Provide the (x, y) coordinate of the cell's center where the given text is located.  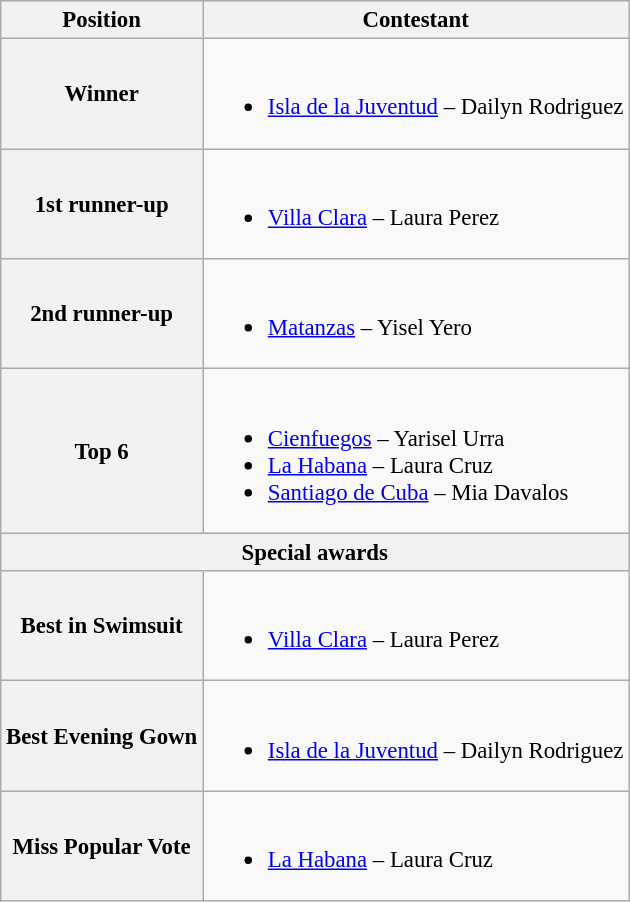
Best in Swimsuit (102, 626)
Winner (102, 94)
Best Evening Gown (102, 736)
Top 6 (102, 451)
Special awards (315, 552)
La Habana – Laura Cruz (415, 846)
Contestant (415, 20)
Cienfuegos – Yarisel UrraLa Habana – Laura CruzSantiago de Cuba – Mia Davalos (415, 451)
1st runner-up (102, 204)
Matanzas – Yisel Yero (415, 314)
Position (102, 20)
2nd runner-up (102, 314)
Miss Popular Vote (102, 846)
